Locate the cell with the specified text and output its [x, y] center coordinate. 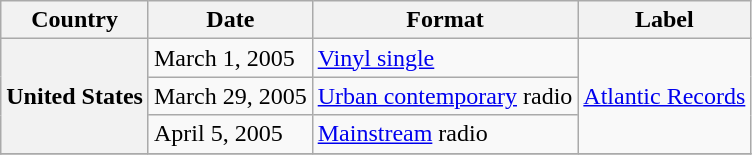
Urban contemporary radio [445, 96]
Atlantic Records [664, 96]
Vinyl single [445, 58]
Mainstream radio [445, 134]
April 5, 2005 [230, 134]
March 1, 2005 [230, 58]
Date [230, 20]
March 29, 2005 [230, 96]
Label [664, 20]
Country [75, 20]
United States [75, 96]
Format [445, 20]
